From the cell containing the given text, extract its center point as [X, Y] coordinate. 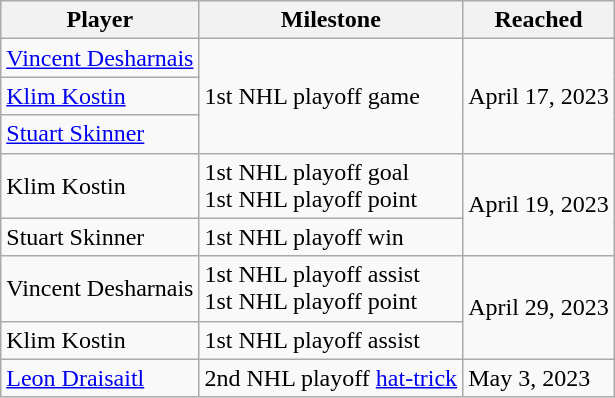
1st NHL playoff win [331, 237]
April 29, 2023 [539, 308]
2nd NHL playoff hat-trick [331, 378]
May 3, 2023 [539, 378]
Reached [539, 20]
1st NHL playoff assist1st NHL playoff point [331, 288]
Player [100, 20]
Milestone [331, 20]
1st NHL playoff game [331, 96]
1st NHL playoff goal1st NHL playoff point [331, 186]
April 17, 2023 [539, 96]
April 19, 2023 [539, 204]
1st NHL playoff assist [331, 340]
Leon Draisaitl [100, 378]
